Pinpoint the cell where the given text exists, returning its [x, y] midpoint coordinate. 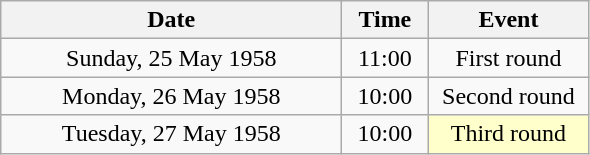
11:00 [385, 58]
Monday, 26 May 1958 [172, 96]
Date [172, 20]
Second round [508, 96]
Event [508, 20]
Sunday, 25 May 1958 [172, 58]
First round [508, 58]
Third round [508, 134]
Tuesday, 27 May 1958 [172, 134]
Time [385, 20]
